Extract the [x, y] coordinate from the center of the cell holding the provided text.  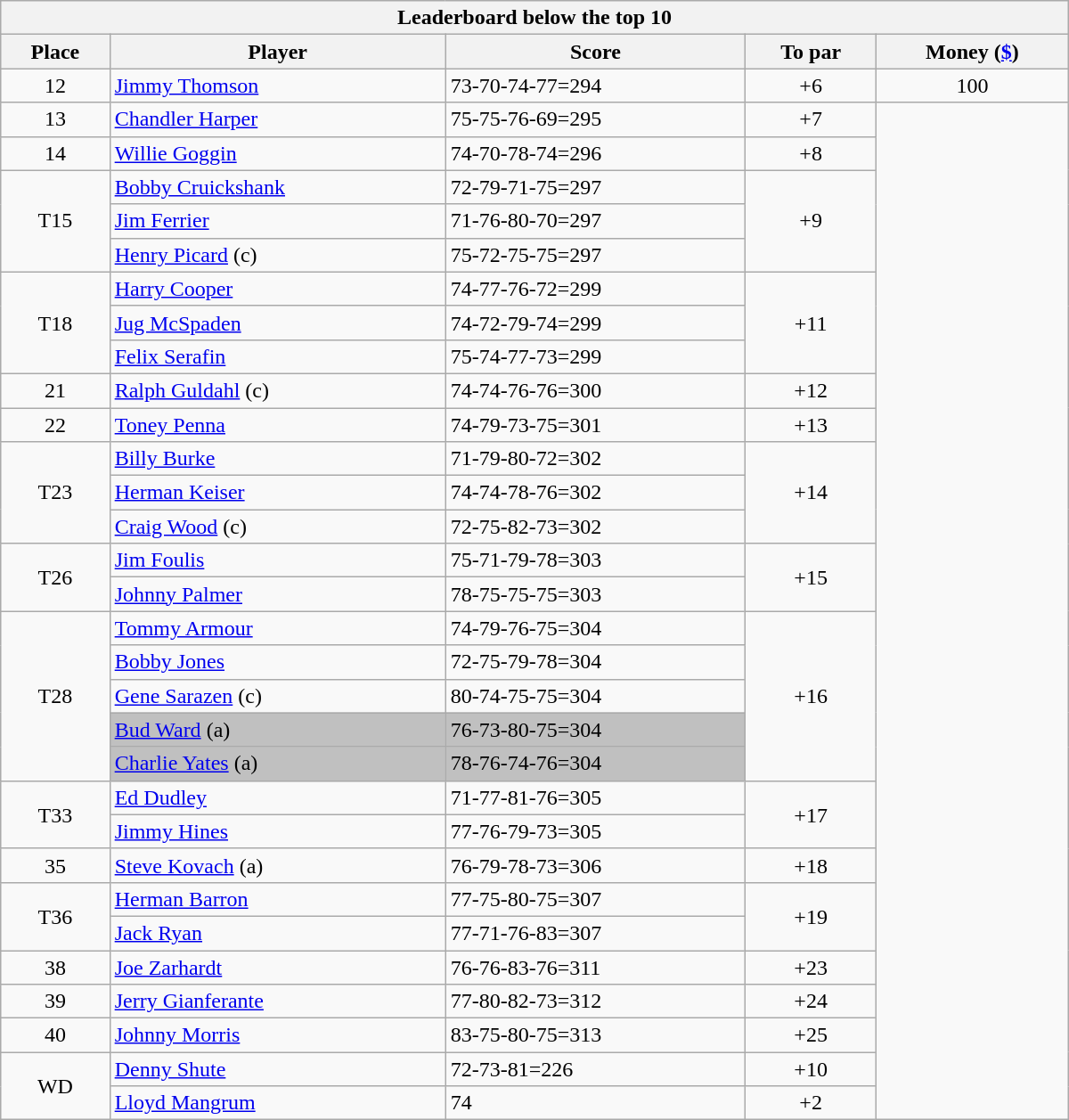
Joe Zarhardt [278, 967]
13 [55, 119]
76-76-83-76=311 [595, 967]
Bobby Jones [278, 662]
74-74-76-76=300 [595, 390]
100 [973, 86]
Gene Sarazen (c) [278, 696]
Jerry Gianferante [278, 1001]
74-77-76-72=299 [595, 289]
74-72-79-74=299 [595, 323]
Ed Dudley [278, 797]
75-71-79-78=303 [595, 560]
Lloyd Mangrum [278, 1103]
+6 [811, 86]
To par [811, 52]
71-79-80-72=302 [595, 459]
+9 [811, 221]
Tommy Armour [278, 628]
WD [55, 1086]
76-79-78-73=306 [595, 865]
35 [55, 865]
+16 [811, 696]
77-76-79-73=305 [595, 831]
+15 [811, 577]
72-73-81=226 [595, 1069]
74-79-73-75=301 [595, 425]
Willie Goggin [278, 153]
Player [278, 52]
T15 [55, 221]
77-71-76-83=307 [595, 933]
Jim Foulis [278, 560]
Score [595, 52]
72-75-79-78=304 [595, 662]
+11 [811, 323]
Money ($) [973, 52]
Charlie Yates (a) [278, 764]
Felix Serafin [278, 356]
Jimmy Hines [278, 831]
+7 [811, 119]
71-77-81-76=305 [595, 797]
Ralph Guldahl (c) [278, 390]
T18 [55, 323]
Leaderboard below the top 10 [534, 18]
Jimmy Thomson [278, 86]
74-70-78-74=296 [595, 153]
Jug McSpaden [278, 323]
T23 [55, 493]
Billy Burke [278, 459]
38 [55, 967]
Toney Penna [278, 425]
+24 [811, 1001]
T28 [55, 696]
Herman Barron [278, 899]
75-72-75-75=297 [595, 255]
+17 [811, 814]
Chandler Harper [278, 119]
74-79-76-75=304 [595, 628]
78-76-74-76=304 [595, 764]
Johnny Morris [278, 1035]
78-75-75-75=303 [595, 594]
+25 [811, 1035]
Denny Shute [278, 1069]
+23 [811, 967]
73-70-74-77=294 [595, 86]
76-73-80-75=304 [595, 730]
71-76-80-70=297 [595, 221]
+14 [811, 493]
22 [55, 425]
Harry Cooper [278, 289]
40 [55, 1035]
Place [55, 52]
+18 [811, 865]
+13 [811, 425]
75-74-77-73=299 [595, 356]
39 [55, 1001]
+12 [811, 390]
12 [55, 86]
21 [55, 390]
83-75-80-75=313 [595, 1035]
Jack Ryan [278, 933]
72-75-82-73=302 [595, 527]
72-79-71-75=297 [595, 187]
77-75-80-75=307 [595, 899]
Bobby Cruickshank [278, 187]
T26 [55, 577]
+19 [811, 916]
Johnny Palmer [278, 594]
Herman Keiser [278, 493]
Bud Ward (a) [278, 730]
Steve Kovach (a) [278, 865]
T33 [55, 814]
+10 [811, 1069]
80-74-75-75=304 [595, 696]
74 [595, 1103]
Jim Ferrier [278, 221]
+8 [811, 153]
Craig Wood (c) [278, 527]
14 [55, 153]
+2 [811, 1103]
75-75-76-69=295 [595, 119]
74-74-78-76=302 [595, 493]
Henry Picard (c) [278, 255]
77-80-82-73=312 [595, 1001]
T36 [55, 916]
